Capture the cell that displays the provided text and extract its [X, Y] central coordinate. 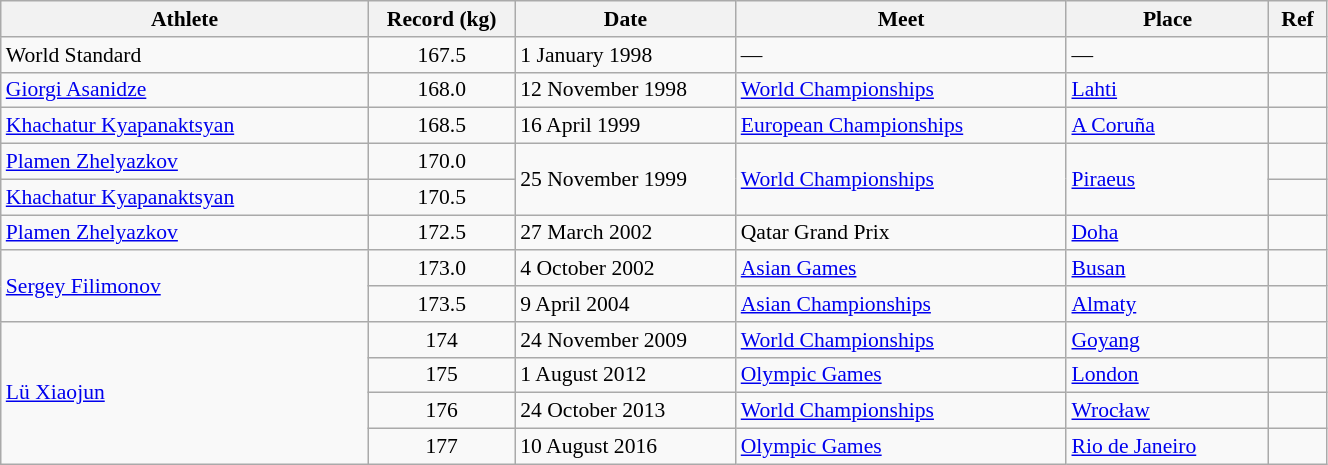
World Standard [184, 55]
4 October 2002 [625, 269]
174 [442, 340]
London [1167, 375]
170.5 [442, 197]
25 November 1999 [625, 180]
173.0 [442, 269]
Almaty [1167, 304]
Asian Games [902, 269]
Wrocław [1167, 411]
Athlete [184, 19]
Piraeus [1167, 180]
176 [442, 411]
177 [442, 447]
170.0 [442, 162]
A Coruña [1167, 126]
1 January 1998 [625, 55]
9 April 2004 [625, 304]
168.5 [442, 126]
24 November 2009 [625, 340]
167.5 [442, 55]
Date [625, 19]
168.0 [442, 90]
175 [442, 375]
Qatar Grand Prix [902, 233]
Meet [902, 19]
1 August 2012 [625, 375]
24 October 2013 [625, 411]
27 March 2002 [625, 233]
Lahti [1167, 90]
172.5 [442, 233]
Asian Championships [902, 304]
173.5 [442, 304]
Record (kg) [442, 19]
Busan [1167, 269]
12 November 1998 [625, 90]
16 April 1999 [625, 126]
European Championships [902, 126]
Rio de Janeiro [1167, 447]
Giorgi Asanidze [184, 90]
Place [1167, 19]
Lü Xiaojun [184, 393]
Goyang [1167, 340]
Ref [1298, 19]
10 August 2016 [625, 447]
Doha [1167, 233]
Sergey Filimonov [184, 286]
